Locate the cell with the specified text and output its [x, y] center coordinate. 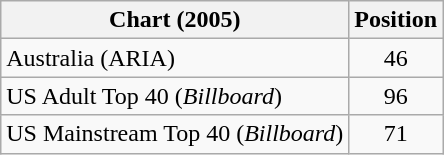
Australia (ARIA) [175, 58]
US Mainstream Top 40 (Billboard) [175, 134]
96 [396, 96]
US Adult Top 40 (Billboard) [175, 96]
71 [396, 134]
46 [396, 58]
Chart (2005) [175, 20]
Position [396, 20]
